Determine the [x, y] coordinate at the center of the cell enclosing the given text.  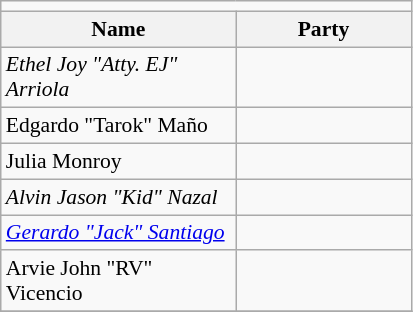
Alvin Jason "Kid" Nazal [118, 197]
Ethel Joy "Atty. EJ" Arriola [118, 78]
Edgardo "Tarok" Maño [118, 126]
Name [118, 29]
Gerardo "Jack" Santiago [118, 233]
Arvie John "RV" Vicencio [118, 282]
Julia Monroy [118, 162]
Party [324, 29]
